For the text-containing cell, return its midpoint in (X, Y) coordinate format. 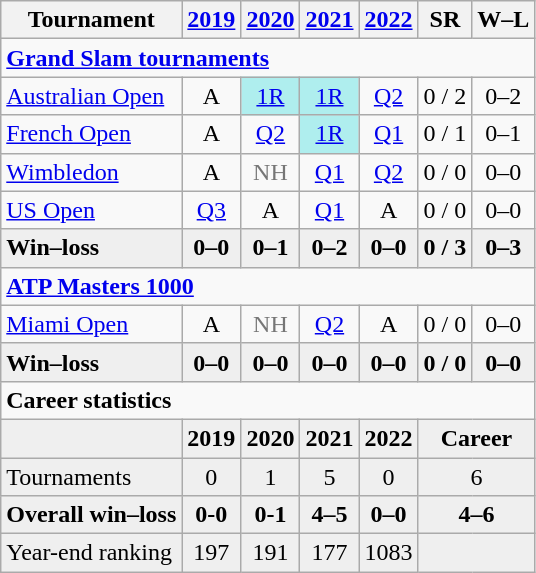
0-0 (212, 515)
Career (476, 438)
Tournament (92, 20)
Tournaments (92, 477)
197 (212, 553)
Year-end ranking (92, 553)
French Open (92, 134)
1083 (388, 553)
5 (330, 477)
0-1 (270, 515)
177 (330, 553)
0–3 (504, 248)
0 / 2 (445, 96)
Grand Slam tournaments (268, 58)
Wimbledon (92, 172)
1 (270, 477)
US Open (92, 210)
Q3 (212, 210)
W–L (504, 20)
Career statistics (268, 400)
4–6 (476, 515)
191 (270, 553)
Australian Open (92, 96)
ATP Masters 1000 (268, 286)
0 / 3 (445, 248)
Overall win–loss (92, 515)
0 / 1 (445, 134)
6 (476, 477)
Miami Open (92, 324)
SR (445, 20)
4–5 (330, 515)
